Identify which cell holds the provided text, then report its (X, Y) central coordinate. 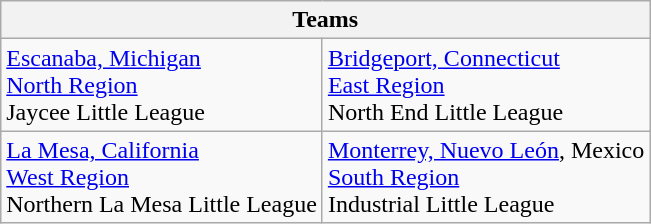
Escanaba, MichiganNorth RegionJaycee Little League (162, 85)
La Mesa, CaliforniaWest RegionNorthern La Mesa Little League (162, 177)
Teams (326, 20)
Bridgeport, ConnecticutEast RegionNorth End Little League (486, 85)
Monterrey, Nuevo León, MexicoSouth RegionIndustrial Little League (486, 177)
